Return (x, y) of the center of cell containing provided text 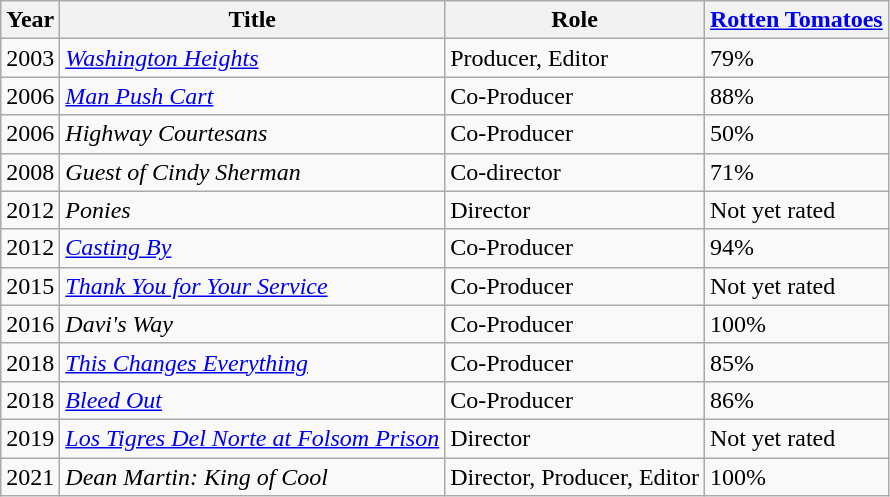
2008 (30, 172)
Man Push Cart (252, 96)
Co-director (575, 172)
Davi's Way (252, 324)
2019 (30, 438)
Washington Heights (252, 58)
Highway Courtesans (252, 134)
88% (796, 96)
86% (796, 400)
Producer, Editor (575, 58)
Director, Producer, Editor (575, 477)
Year (30, 20)
Role (575, 20)
2015 (30, 286)
Title (252, 20)
50% (796, 134)
This Changes Everything (252, 362)
Dean Martin: King of Cool (252, 477)
2003 (30, 58)
Casting By (252, 248)
Los Tigres Del Norte at Folsom Prison (252, 438)
Rotten Tomatoes (796, 20)
Ponies (252, 210)
79% (796, 58)
71% (796, 172)
Guest of Cindy Sherman (252, 172)
94% (796, 248)
85% (796, 362)
2021 (30, 477)
Thank You for Your Service (252, 286)
2016 (30, 324)
Bleed Out (252, 400)
